Search for the cell housing the specified text and yield its (x, y) center coordinate. 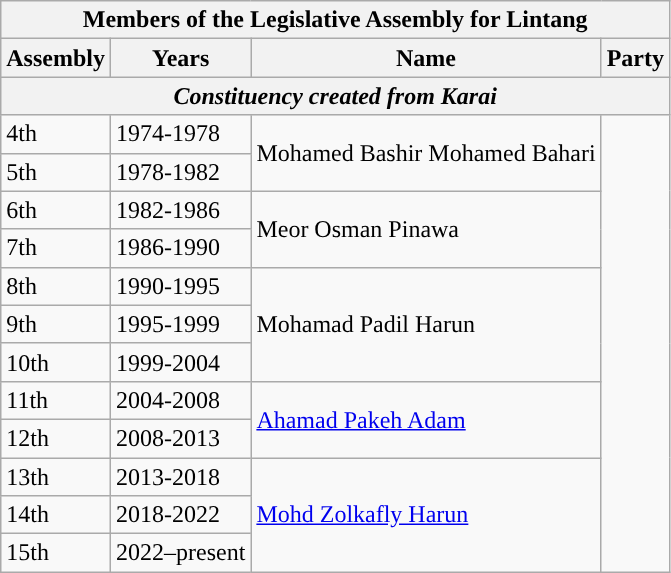
9th (56, 324)
Assembly (56, 58)
1995-1999 (180, 324)
1978-1982 (180, 172)
6th (56, 210)
2004-2008 (180, 400)
Name (426, 58)
Meor Osman Pinawa (426, 229)
1990-1995 (180, 286)
2022–present (180, 553)
14th (56, 515)
8th (56, 286)
2018-2022 (180, 515)
1986-1990 (180, 248)
12th (56, 438)
1999-2004 (180, 362)
11th (56, 400)
4th (56, 134)
Mohamed Bashir Mohamed Bahari (426, 153)
2013-2018 (180, 477)
Constituency created from Karai (336, 96)
2008-2013 (180, 438)
Mohamad Padil Harun (426, 324)
1982-1986 (180, 210)
1974-1978 (180, 134)
5th (56, 172)
7th (56, 248)
10th (56, 362)
Ahamad Pakeh Adam (426, 419)
15th (56, 553)
Party (635, 58)
13th (56, 477)
Mohd Zolkafly Harun (426, 515)
Members of the Legislative Assembly for Lintang (336, 20)
Years (180, 58)
